Extract the (X, Y) coordinate from the center of the cell holding the provided text.  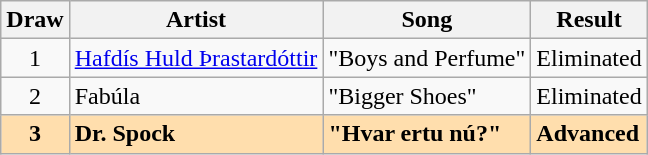
Result (589, 20)
Hafdís Huld Þrastardóttir (196, 58)
Song (427, 20)
1 (35, 58)
Fabúla (196, 96)
Artist (196, 20)
3 (35, 134)
Dr. Spock (196, 134)
"Bigger Shoes" (427, 96)
2 (35, 96)
"Boys and Perfume" (427, 58)
Advanced (589, 134)
"Hvar ertu nú?" (427, 134)
Draw (35, 20)
